Pinpoint the cell where the given text exists, returning its (X, Y) midpoint coordinate. 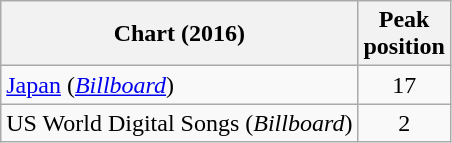
Peakposition (404, 34)
Japan (Billboard) (180, 85)
17 (404, 85)
Chart (2016) (180, 34)
US World Digital Songs (Billboard) (180, 123)
2 (404, 123)
